From the cell containing the given text, extract its center point as [x, y] coordinate. 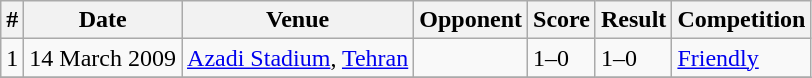
Venue [298, 20]
# [12, 20]
Score [562, 20]
14 March 2009 [103, 58]
1 [12, 58]
Result [633, 20]
Friendly [742, 58]
Date [103, 20]
Azadi Stadium, Tehran [298, 58]
Competition [742, 20]
Opponent [471, 20]
